Locate the cell with the specified text and output its [X, Y] center coordinate. 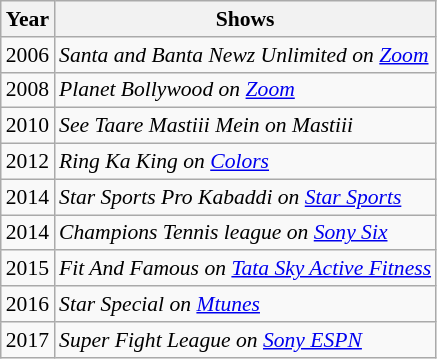
Shows [245, 19]
2016 [28, 304]
Super Fight League on Sony ESPN [245, 340]
2006 [28, 55]
Santa and Banta Newz Unlimited on Zoom [245, 55]
Year [28, 19]
2010 [28, 126]
2008 [28, 90]
Planet Bollywood on Zoom [245, 90]
Star Special on Mtunes [245, 304]
Fit And Famous on Tata Sky Active Fitness [245, 269]
2012 [28, 162]
Star Sports Pro Kabaddi on Star Sports [245, 197]
See Taare Mastiii Mein on Mastiii [245, 126]
Champions Tennis league on Sony Six [245, 233]
2015 [28, 269]
2017 [28, 340]
Ring Ka King on Colors [245, 162]
